Output the [X, Y] coordinate of the center of the cell containing the given text.  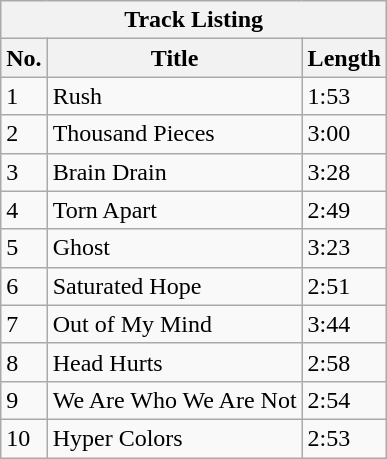
Out of My Mind [174, 324]
5 [24, 248]
1:53 [344, 96]
Head Hurts [174, 362]
9 [24, 400]
2 [24, 134]
Saturated Hope [174, 286]
6 [24, 286]
Thousand Pieces [174, 134]
3:44 [344, 324]
3:28 [344, 172]
10 [24, 438]
1 [24, 96]
3:00 [344, 134]
2:54 [344, 400]
8 [24, 362]
4 [24, 210]
No. [24, 58]
Hyper Colors [174, 438]
2:58 [344, 362]
7 [24, 324]
Track Listing [194, 20]
3:23 [344, 248]
2:49 [344, 210]
Length [344, 58]
Title [174, 58]
We Are Who We Are Not [174, 400]
Brain Drain [174, 172]
Rush [174, 96]
2:51 [344, 286]
Ghost [174, 248]
Torn Apart [174, 210]
3 [24, 172]
2:53 [344, 438]
